Detect which cell encompasses the target text, then output its (x, y) center coordinate. 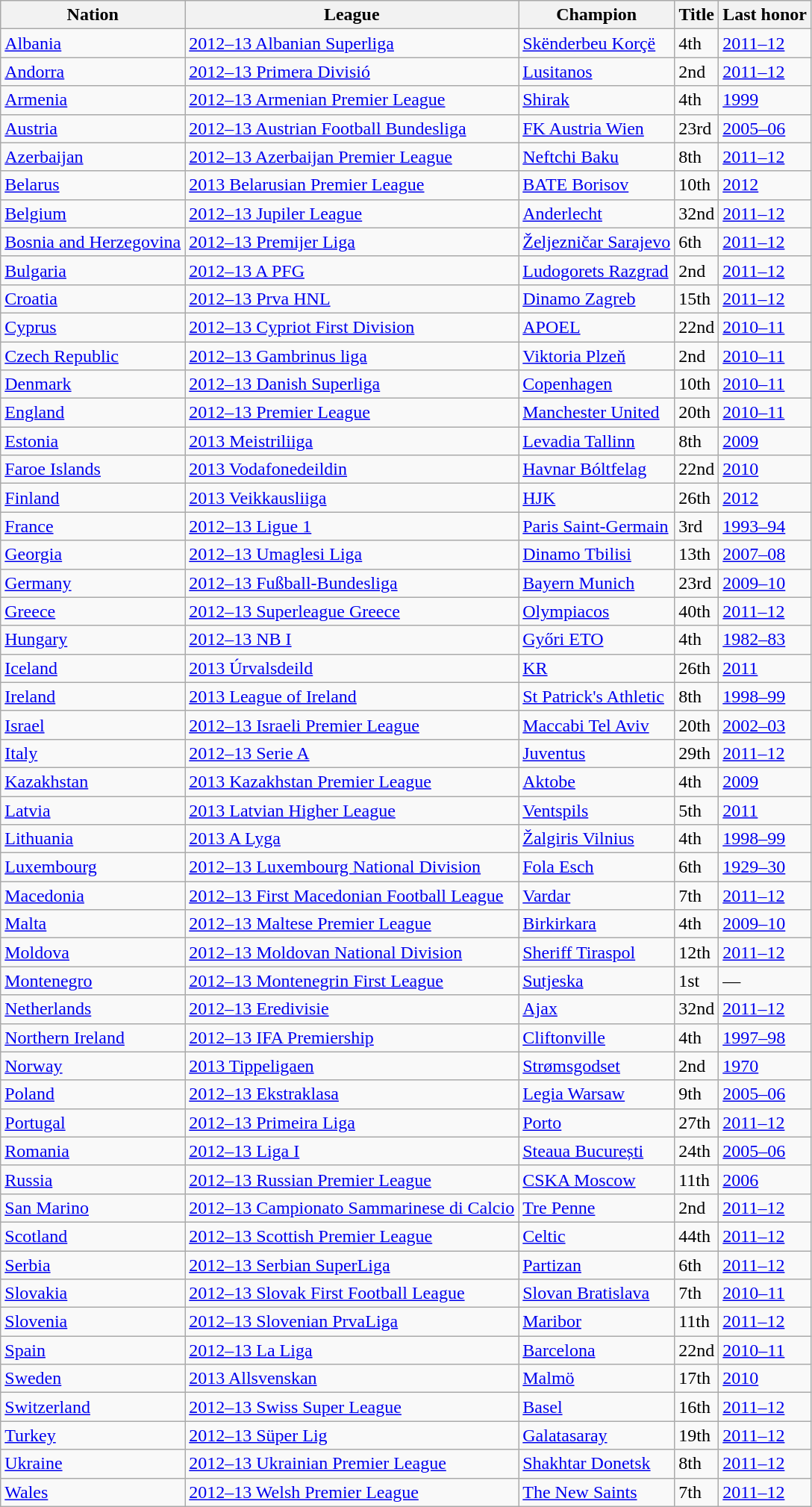
1997–98 (765, 1038)
2012–13 Welsh Premier League (352, 1492)
44th (697, 1236)
Cyprus (93, 327)
2012–13 Fußball-Bundesliga (352, 583)
Shirak (597, 100)
Celtic (597, 1236)
Andorra (93, 72)
1982–83 (765, 640)
2013 A Lyga (352, 839)
Győri ETO (597, 640)
Lithuania (93, 839)
Sutjeska (597, 981)
Lusitanos (597, 72)
Macedonia (93, 896)
2012–13 Ekstraklasa (352, 1094)
2012–13 Russian Premier League (352, 1179)
KR (597, 668)
Olympiacos (597, 611)
Dinamo Zagreb (597, 299)
Ireland (93, 696)
Title (697, 15)
2012–13 Slovak First Football League (352, 1294)
2012–13 Gambrinus liga (352, 356)
Northern Ireland (93, 1038)
2012–13 Maltese Premier League (352, 924)
2012–13 IFA Premiership (352, 1038)
Bulgaria (93, 270)
Moldova (93, 952)
2012–13 Campionato Sammarinese di Calcio (352, 1208)
Netherlands (93, 1009)
5th (697, 810)
Barcelona (597, 1350)
2012–13 Serie A (352, 753)
— (765, 981)
Slovakia (93, 1294)
Armenia (93, 100)
APOEL (597, 327)
2013 Tippeligaen (352, 1066)
England (93, 413)
2012–13 Armenian Premier League (352, 100)
2012–13 Luxembourg National Division (352, 867)
Finland (93, 498)
Italy (93, 753)
Porto (597, 1123)
19th (697, 1435)
2012–13 Primera Divisió (352, 72)
The New Saints (597, 1492)
2013 Belarusian Premier League (352, 185)
2013 Veikkausliiga (352, 498)
Montenegro (93, 981)
Switzerland (93, 1407)
Steaua București (597, 1151)
2012–13 Premier League (352, 413)
Željezničar Sarajevo (597, 242)
Ventspils (597, 810)
2012–13 Süper Lig (352, 1435)
Ludogorets Razgrad (597, 270)
Fola Esch (597, 867)
2012–13 La Liga (352, 1350)
Aktobe (597, 781)
Levadia Tallinn (597, 441)
Faroe Islands (93, 469)
1st (697, 981)
27th (697, 1123)
Austria (93, 128)
24th (697, 1151)
Birkirkara (597, 924)
Belgium (93, 213)
Galatasaray (597, 1435)
2012–13 Premijer Liga (352, 242)
Sheriff Tiraspol (597, 952)
St Patrick's Athletic (597, 696)
2012–13 Israeli Premier League (352, 725)
Denmark (93, 384)
Norway (93, 1066)
1970 (765, 1066)
Iceland (93, 668)
2012–13 Prva HNL (352, 299)
2012–13 Eredivisie (352, 1009)
Last honor (765, 15)
BATE Borisov (597, 185)
Vardar (597, 896)
40th (697, 611)
Havnar Bóltfelag (597, 469)
Tre Penne (597, 1208)
Estonia (93, 441)
France (93, 526)
Žalgiris Vilnius (597, 839)
2012–13 Ligue 1 (352, 526)
2012–13 First Macedonian Football League (352, 896)
2012–13 Slovenian PrvaLiga (352, 1322)
Champion (597, 15)
Scotland (93, 1236)
2012–13 Albanian Superliga (352, 43)
2012–13 Moldovan National Division (352, 952)
2013 Vodafonedeildin (352, 469)
Latvia (93, 810)
2012–13 Danish Superliga (352, 384)
Ajax (597, 1009)
2012–13 Scottish Premier League (352, 1236)
Ukraine (93, 1464)
2012–13 Jupiler League (352, 213)
2013 League of Ireland (352, 696)
Czech Republic (93, 356)
Georgia (93, 555)
1999 (765, 100)
Wales (93, 1492)
Germany (93, 583)
Anderlecht (597, 213)
CSKA Moscow (597, 1179)
Legia Warsaw (597, 1094)
Hungary (93, 640)
29th (697, 753)
Paris Saint-Germain (597, 526)
2012–13 Liga I (352, 1151)
2002–03 (765, 725)
13th (697, 555)
Cliftonville (597, 1038)
Serbia (93, 1265)
2012–13 Cypriot First Division (352, 327)
1993–94 (765, 526)
2012–13 Montenegrin First League (352, 981)
Shakhtar Donetsk (597, 1464)
Strømsgodset (597, 1066)
FK Austria Wien (597, 128)
Albania (93, 43)
Croatia (93, 299)
2007–08 (765, 555)
Greece (93, 611)
3rd (697, 526)
2012–13 A PFG (352, 270)
Copenhagen (597, 384)
Poland (93, 1094)
Bosnia and Herzegovina (93, 242)
Dinamo Tbilisi (597, 555)
Skënderbeu Korçë (597, 43)
HJK (597, 498)
2013 Allsvenskan (352, 1379)
2006 (765, 1179)
Malmö (597, 1379)
2012–13 Superleague Greece (352, 611)
2013 Úrvalsdeild (352, 668)
Spain (93, 1350)
15th (697, 299)
Portugal (93, 1123)
2012–13 Serbian SuperLiga (352, 1265)
2012–13 Azerbaijan Premier League (352, 157)
San Marino (93, 1208)
Belarus (93, 185)
16th (697, 1407)
Bayern Munich (597, 583)
Basel (597, 1407)
2012–13 Swiss Super League (352, 1407)
17th (697, 1379)
Luxembourg (93, 867)
League (352, 15)
2013 Kazakhstan Premier League (352, 781)
Maccabi Tel Aviv (597, 725)
2012–13 Ukrainian Premier League (352, 1464)
Kazakhstan (93, 781)
Slovenia (93, 1322)
Russia (93, 1179)
1929–30 (765, 867)
2012–13 Austrian Football Bundesliga (352, 128)
Malta (93, 924)
2013 Meistriliiga (352, 441)
Slovan Bratislava (597, 1294)
12th (697, 952)
Turkey (93, 1435)
Israel (93, 725)
2012–13 Primeira Liga (352, 1123)
Viktoria Plzeň (597, 356)
Partizan (597, 1265)
9th (697, 1094)
2012–13 Umaglesi Liga (352, 555)
Nation (93, 15)
Manchester United (597, 413)
Juventus (597, 753)
Neftchi Baku (597, 157)
Sweden (93, 1379)
2013 Latvian Higher League (352, 810)
Azerbaijan (93, 157)
Romania (93, 1151)
2012–13 NB I (352, 640)
Maribor (597, 1322)
